Search for the cell housing the specified text and yield its (x, y) center coordinate. 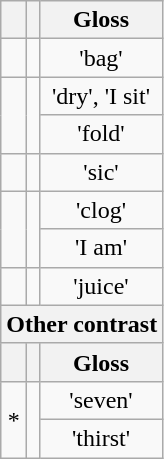
'bag' (100, 58)
* (14, 419)
'thirst' (100, 438)
'sic' (100, 172)
'I am' (100, 248)
'seven' (100, 400)
Other contrast (82, 324)
'clog' (100, 210)
'dry', 'I sit' (100, 96)
'fold' (100, 134)
'juice' (100, 286)
